From the cell containing the given text, extract its center point as [x, y] coordinate. 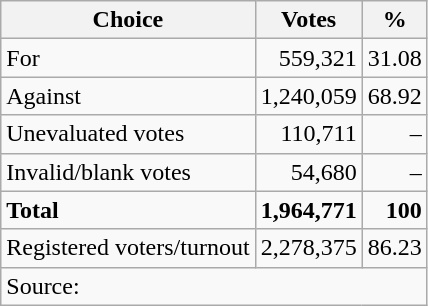
Votes [308, 20]
559,321 [308, 58]
Unevaluated votes [128, 134]
54,680 [308, 172]
Source: [214, 286]
68.92 [394, 96]
1,240,059 [308, 96]
Total [128, 210]
31.08 [394, 58]
Against [128, 96]
Registered voters/turnout [128, 248]
1,964,771 [308, 210]
Invalid/blank votes [128, 172]
% [394, 20]
86.23 [394, 248]
For [128, 58]
Choice [128, 20]
2,278,375 [308, 248]
110,711 [308, 134]
100 [394, 210]
